Return (x, y) of the center of cell containing provided text 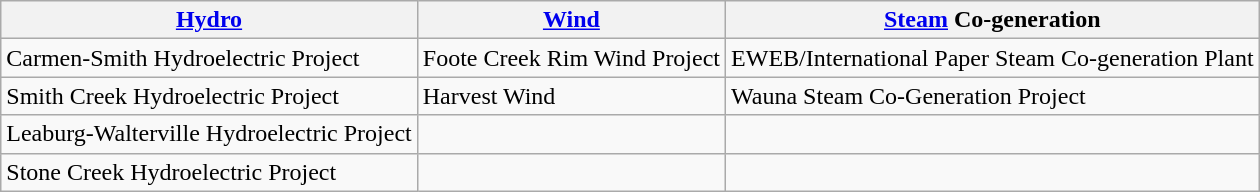
Smith Creek Hydroelectric Project (210, 96)
Leaburg-Walterville Hydroelectric Project (210, 134)
Steam Co-generation (993, 20)
Wauna Steam Co-Generation Project (993, 96)
Stone Creek Hydroelectric Project (210, 172)
Hydro (210, 20)
Carmen-Smith Hydroelectric Project (210, 58)
EWEB/International Paper Steam Co-generation Plant (993, 58)
Harvest Wind (571, 96)
Foote Creek Rim Wind Project (571, 58)
Wind (571, 20)
